Detect which cell encompasses the target text, then output its (X, Y) center coordinate. 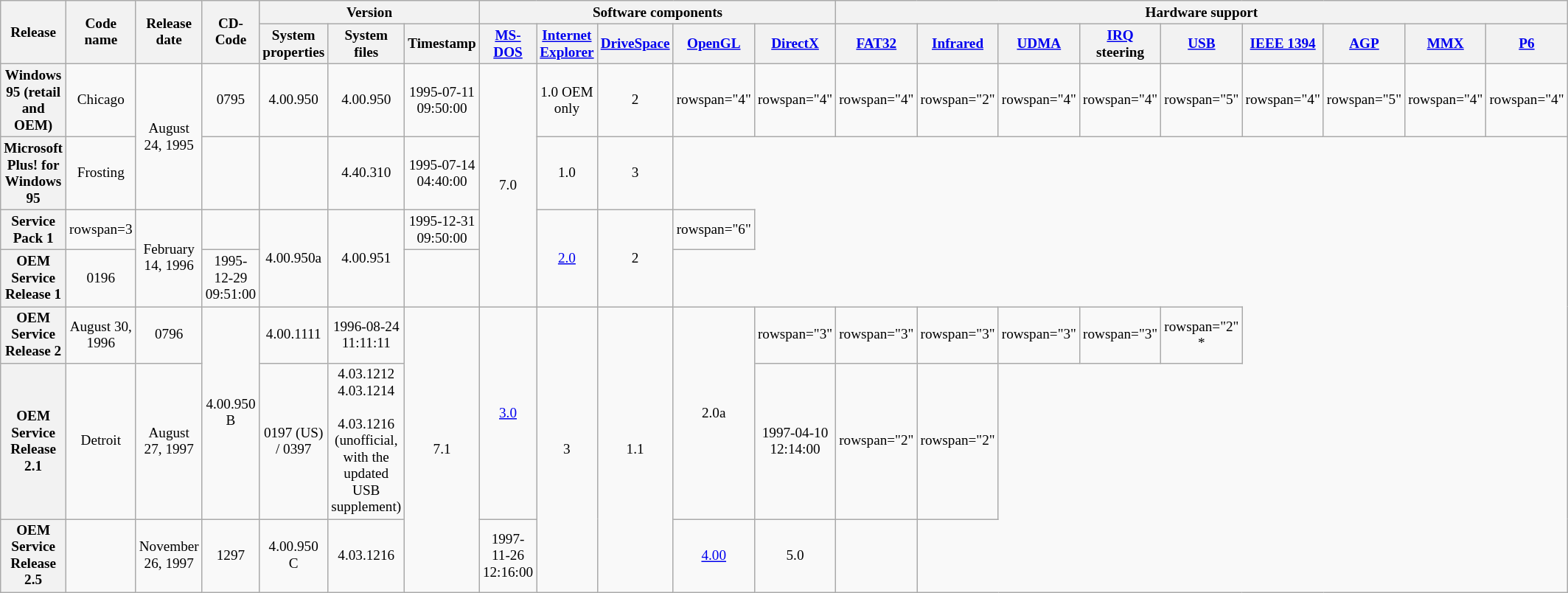
1997-11-26 12:16:00 (507, 556)
OEM Service Release 2.1 (34, 441)
P6 (1527, 44)
4.40.310 (366, 173)
November 26, 1997 (169, 556)
Frosting (100, 173)
August 27, 1997 (169, 441)
OEM Service Release 1 (34, 279)
1297 (230, 556)
USB (1202, 44)
MS-DOS (507, 44)
rowspan="6" (714, 230)
Infrared (958, 44)
1995-07-14 04:40:00 (442, 173)
Timestamp (442, 44)
Code name (100, 32)
February 14, 1996 (169, 258)
4.00 (714, 556)
Chicago (100, 100)
7.1 (442, 448)
2.0 (567, 258)
1.0 OEM only (567, 100)
DirectX (795, 44)
Detroit (100, 441)
1995-07-11 09:50:00 (442, 100)
1.0 (567, 173)
OEM Service Release 2 (34, 335)
4.00.1111 (293, 335)
FAT32 (877, 44)
AGP (1364, 44)
IRQ steering (1120, 44)
1997-04-10 12:14:00 (795, 441)
0197 (US) / 0397 (293, 441)
OpenGL (714, 44)
0795 (230, 100)
Version (370, 13)
1.1 (635, 448)
4.00.950 B (230, 412)
August 30, 1996 (100, 335)
System files (366, 44)
DriveSpace (635, 44)
Microsoft Plus! for Windows 95 (34, 173)
4.00.950a (293, 258)
CD-Code (230, 32)
August 24, 1995 (169, 136)
3.0 (507, 412)
UDMA (1039, 44)
MMX (1446, 44)
Release (34, 32)
0196 (100, 279)
rowspan="2" * (1202, 335)
Windows 95 (retail and OEM) (34, 100)
IEEE 1394 (1283, 44)
1995-12-29 09:51:00 (230, 279)
System properties (293, 44)
0796 (169, 335)
Service Pack 1 (34, 230)
1996-08-24 11:11:11 (366, 335)
rowspan=3 (100, 230)
OEM Service Release 2.5 (34, 556)
1995-12-31 09:50:00 (442, 230)
4.03.1216 (366, 556)
Release date (169, 32)
Hardware support (1202, 13)
4.03.12124.03.12144.03.1216 (unofficial, with the updated USB supplement) (366, 441)
2.0a (714, 412)
4.00.951 (366, 258)
Internet Explorer (567, 44)
4.00.950 C (293, 556)
Software components (658, 13)
7.0 (507, 184)
5.0 (795, 556)
